Output the [X, Y] coordinate of the center of the cell containing the given text.  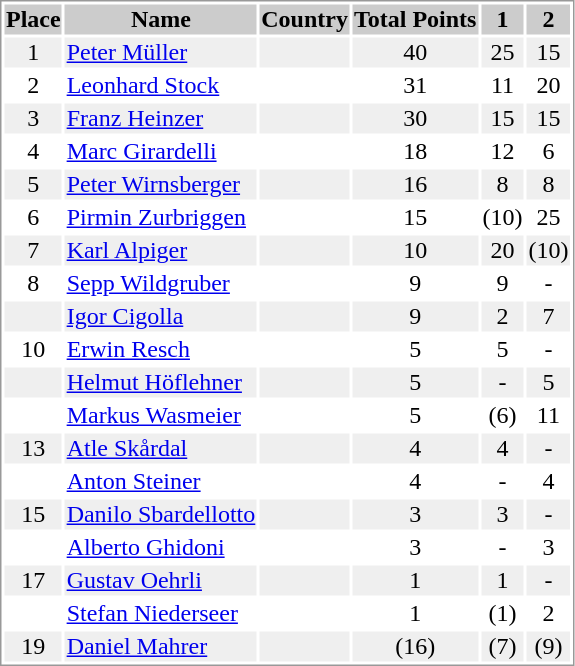
18 [414, 151]
Total Points [414, 19]
Helmut Höflehner [161, 383]
13 [33, 449]
Franz Heinzer [161, 119]
17 [33, 581]
Igor Cigolla [161, 317]
Stefan Niederseer [161, 613]
30 [414, 119]
Markus Wasmeier [161, 415]
Karl Alpiger [161, 251]
Alberto Ghidoni [161, 547]
Atle Skårdal [161, 449]
(6) [502, 415]
16 [414, 185]
Marc Girardelli [161, 151]
12 [502, 151]
Danilo Sbardellotto [161, 515]
Peter Wirnsberger [161, 185]
Place [33, 19]
(16) [414, 647]
19 [33, 647]
Leonhard Stock [161, 85]
Anton Steiner [161, 481]
Daniel Mahrer [161, 647]
Erwin Resch [161, 349]
(1) [502, 613]
Gustav Oehrli [161, 581]
(9) [548, 647]
Sepp Wildgruber [161, 283]
31 [414, 85]
Peter Müller [161, 53]
Country [305, 19]
40 [414, 53]
Pirmin Zurbriggen [161, 217]
(7) [502, 647]
Name [161, 19]
